For the text-containing cell, return its midpoint in [X, Y] coordinate format. 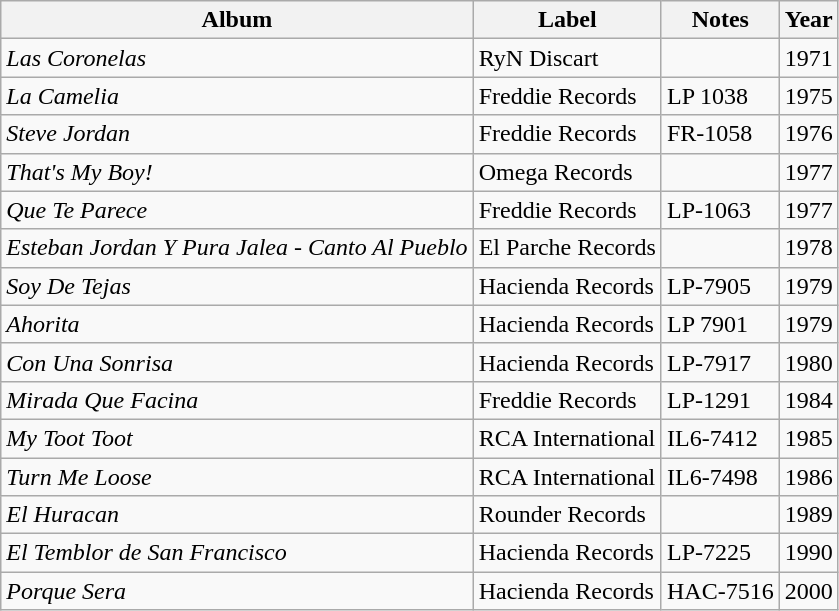
IL6-7412 [720, 438]
LP 7901 [720, 324]
That's My Boy! [237, 172]
LP-7917 [720, 362]
El Huracan [237, 515]
RyN Discart [567, 58]
FR-1058 [720, 134]
1978 [808, 248]
Con Una Sonrisa [237, 362]
El Parche Records [567, 248]
LP-1291 [720, 400]
2000 [808, 591]
LP 1038 [720, 96]
Turn Me Loose [237, 477]
Notes [720, 20]
My Toot Toot [237, 438]
Steve Jordan [237, 134]
Soy De Tejas [237, 286]
1971 [808, 58]
La Camelia [237, 96]
El Temblor de San Francisco [237, 553]
Album [237, 20]
Rounder Records [567, 515]
1985 [808, 438]
Label [567, 20]
LP-1063 [720, 210]
1984 [808, 400]
Que Te Parece [237, 210]
Omega Records [567, 172]
Esteban Jordan Y Pura Jalea - Canto Al Pueblo [237, 248]
1990 [808, 553]
Porque Sera [237, 591]
IL6-7498 [720, 477]
Year [808, 20]
1986 [808, 477]
1975 [808, 96]
1976 [808, 134]
Ahorita [237, 324]
Las Coronelas [237, 58]
1980 [808, 362]
HAC-7516 [720, 591]
1989 [808, 515]
LP-7905 [720, 286]
LP-7225 [720, 553]
Mirada Que Facina [237, 400]
